Capture the cell that displays the provided text and extract its (x, y) central coordinate. 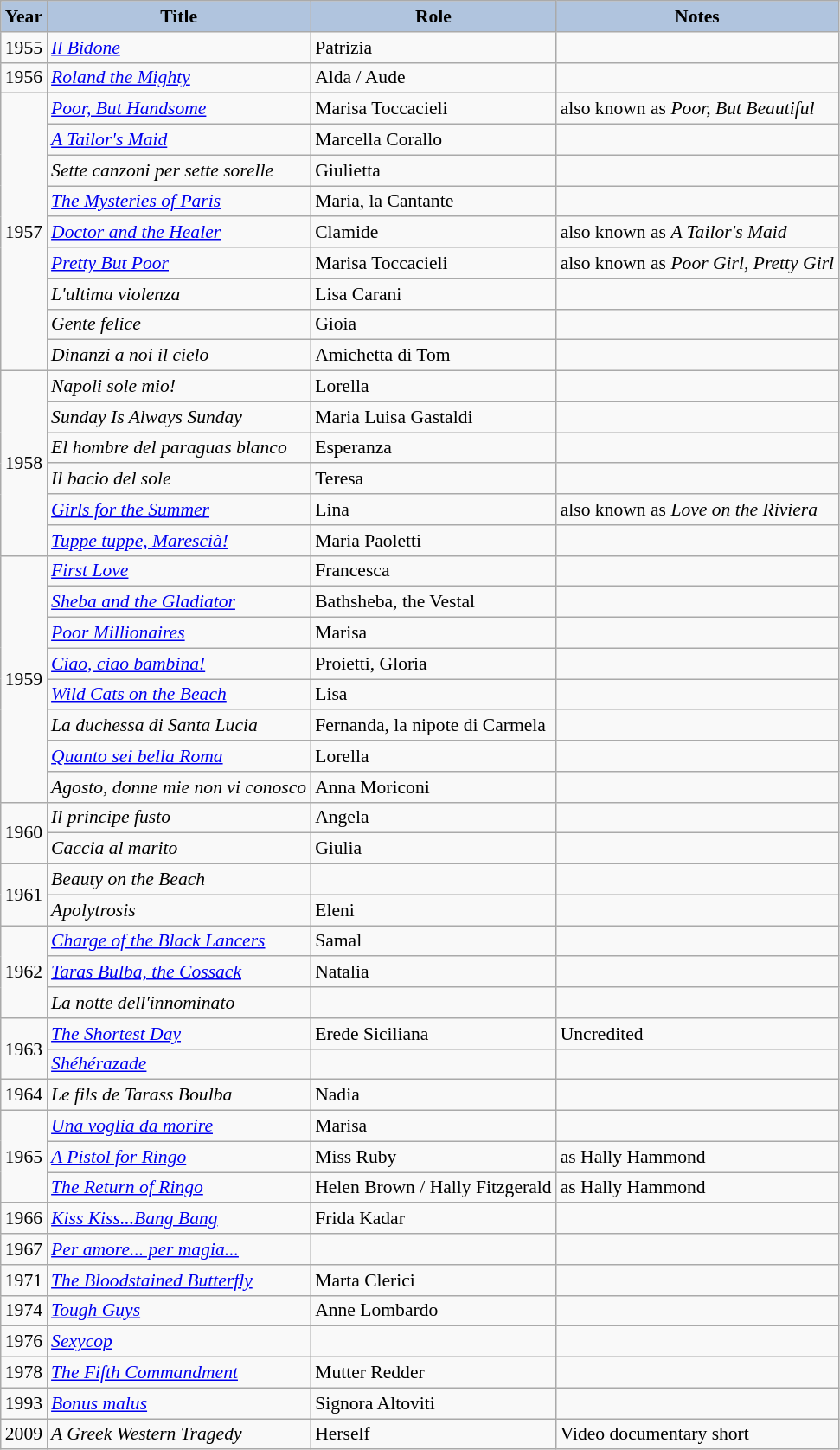
Marcella Corallo (433, 140)
Amichetta di Tom (433, 356)
Notes (697, 16)
1993 (24, 1403)
Il principe fusto (178, 818)
La notte dell'innominato (178, 1003)
Clamide (433, 233)
First Love (178, 571)
Anna Moriconi (433, 787)
Helen Brown / Hally Fitzgerald (433, 1188)
Gioia (433, 324)
Herself (433, 1434)
Beauty on the Beach (178, 880)
Francesca (433, 571)
Sunday Is Always Sunday (178, 417)
Angela (433, 818)
Lisa (433, 695)
1962 (24, 972)
The Shortest Day (178, 1034)
Role (433, 16)
1955 (24, 48)
1963 (24, 1049)
1959 (24, 678)
Maria, la Cantante (433, 202)
The Fifth Commandment (178, 1373)
A Tailor's Maid (178, 140)
Lina (433, 510)
Eleni (433, 910)
Patrizia (433, 48)
El hombre del paraguas blanco (178, 448)
Sexycop (178, 1342)
Bathsheba, the Vestal (433, 602)
Dinanzi a noi il cielo (178, 356)
1966 (24, 1219)
Doctor and the Healer (178, 233)
Tuppe tuppe, Marescià! (178, 541)
Frida Kadar (433, 1219)
Samal (433, 941)
also known as A Tailor's Maid (697, 233)
1957 (24, 232)
Title (178, 16)
Teresa (433, 479)
1971 (24, 1280)
Uncredited (697, 1034)
Poor Millionaires (178, 633)
Erede Siciliana (433, 1034)
Miss Ruby (433, 1157)
Una voglia da morire (178, 1126)
1960 (24, 832)
Maria Luisa Gastaldi (433, 417)
1965 (24, 1158)
Caccia al marito (178, 849)
Esperanza (433, 448)
1961 (24, 895)
The Return of Ringo (178, 1188)
Giulia (433, 849)
Sheba and the Gladiator (178, 602)
Lisa Carani (433, 294)
Ciao, ciao bambina! (178, 664)
Pretty But Poor (178, 263)
Maria Paoletti (433, 541)
also known as Love on the Riviera (697, 510)
Le fils de Tarass Boulba (178, 1095)
1956 (24, 78)
1964 (24, 1095)
also known as Poor Girl, Pretty Girl (697, 263)
Girls for the Summer (178, 510)
Fernanda, la nipote di Carmela (433, 726)
A Greek Western Tragedy (178, 1434)
Natalia (433, 972)
Napoli sole mio! (178, 387)
Bonus malus (178, 1403)
Giulietta (433, 170)
The Mysteries of Paris (178, 202)
1974 (24, 1311)
Poor, But Handsome (178, 109)
2009 (24, 1434)
Agosto, donne mie non vi conosco (178, 787)
Year (24, 16)
Quanto sei bella Roma (178, 756)
Charge of the Black Lancers (178, 941)
Sette canzoni per sette sorelle (178, 170)
Wild Cats on the Beach (178, 695)
L'ultima violenza (178, 294)
Shéhérazade (178, 1064)
The Bloodstained Butterfly (178, 1280)
Il bacio del sole (178, 479)
Il Bidone (178, 48)
Taras Bulba, the Cossack (178, 972)
Marta Clerici (433, 1280)
Per amore... per magia... (178, 1249)
Proietti, Gloria (433, 664)
Apolytrosis (178, 910)
Alda / Aude (433, 78)
La duchessa di Santa Lucia (178, 726)
Nadia (433, 1095)
Tough Guys (178, 1311)
Video documentary short (697, 1434)
Signora Altoviti (433, 1403)
1978 (24, 1373)
Roland the Mighty (178, 78)
1967 (24, 1249)
A Pistol for Ringo (178, 1157)
Kiss Kiss...Bang Bang (178, 1219)
also known as Poor, But Beautiful (697, 109)
1976 (24, 1342)
Mutter Redder (433, 1373)
Anne Lombardo (433, 1311)
Gente felice (178, 324)
1958 (24, 464)
